Identify which cell holds the provided text, then report its [x, y] central coordinate. 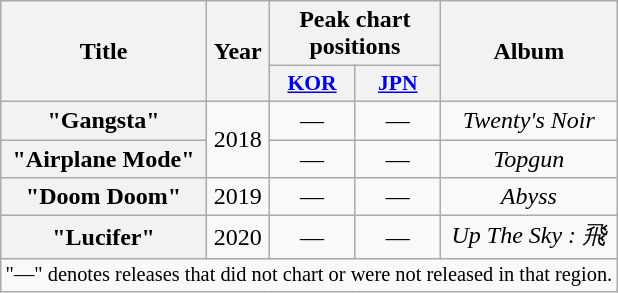
Album [529, 52]
Title [104, 52]
2020 [238, 238]
JPN [398, 84]
Up The Sky : 飛 [529, 238]
KOR [312, 84]
"—" denotes releases that did not chart or were not released in that region. [309, 275]
2019 [238, 197]
"Gangsta" [104, 120]
Abyss [529, 197]
"Lucifer" [104, 238]
2018 [238, 139]
Year [238, 52]
"Airplane Mode" [104, 159]
Peak chart positions [354, 34]
"Doom Doom" [104, 197]
Topgun [529, 159]
Twenty's Noir [529, 120]
